Determine the (x, y) coordinate at the center of the cell enclosing the given text.  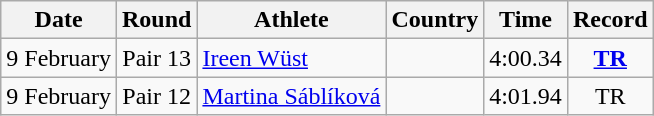
Pair 12 (156, 96)
Date (59, 20)
Ireen Wüst (292, 58)
Athlete (292, 20)
4:00.34 (526, 58)
Record (610, 20)
Pair 13 (156, 58)
Martina Sáblíková (292, 96)
4:01.94 (526, 96)
Round (156, 20)
Country (435, 20)
Time (526, 20)
